Search for the cell housing the specified text and yield its [X, Y] center coordinate. 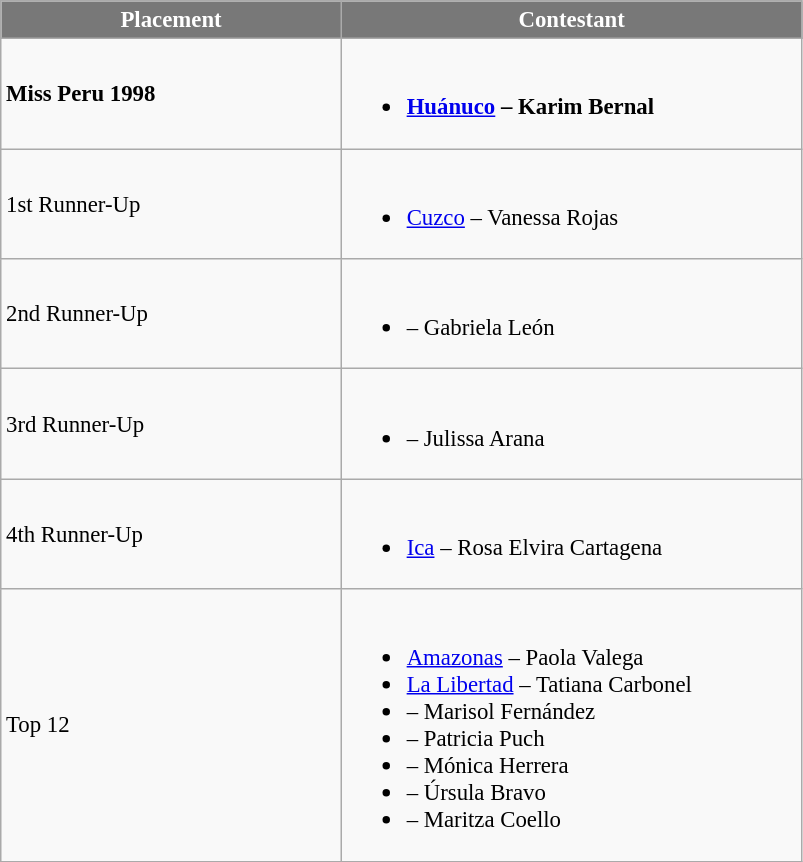
4th Runner-Up [172, 534]
Amazonas – Paola Valega La Libertad – Tatiana Carbonel – Marisol Fernández – Patricia Puch – Mónica Herrera – Úrsula Bravo – Maritza Coello [572, 725]
Cuzco – Vanessa Rojas [572, 204]
3rd Runner-Up [172, 424]
Miss Peru 1998 [172, 94]
Top 12 [172, 725]
2nd Runner-Up [172, 314]
Ica – Rosa Elvira Cartagena [572, 534]
– Gabriela León [572, 314]
– Julissa Arana [572, 424]
Placement [172, 20]
1st Runner-Up [172, 204]
Huánuco – Karim Bernal [572, 94]
Contestant [572, 20]
